Pinpoint the cell where the given text exists, returning its (x, y) midpoint coordinate. 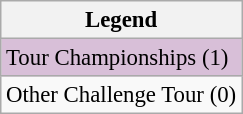
Other Challenge Tour (0) (122, 95)
Legend (122, 20)
Tour Championships (1) (122, 58)
